From the cell containing the given text, extract its center point as (x, y) coordinate. 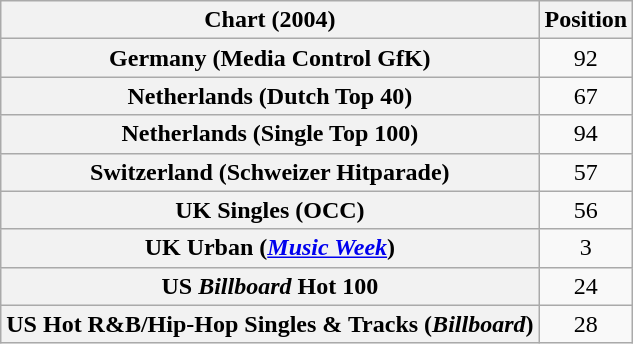
92 (586, 58)
67 (586, 96)
56 (586, 210)
Germany (Media Control GfK) (270, 58)
3 (586, 248)
Chart (2004) (270, 20)
US Billboard Hot 100 (270, 286)
57 (586, 172)
94 (586, 134)
Netherlands (Dutch Top 40) (270, 96)
UK Singles (OCC) (270, 210)
24 (586, 286)
UK Urban (Music Week) (270, 248)
US Hot R&B/Hip-Hop Singles & Tracks (Billboard) (270, 324)
Netherlands (Single Top 100) (270, 134)
28 (586, 324)
Switzerland (Schweizer Hitparade) (270, 172)
Position (586, 20)
